Scan for the cell matching the given text and deliver its (x, y) coordinate at center. 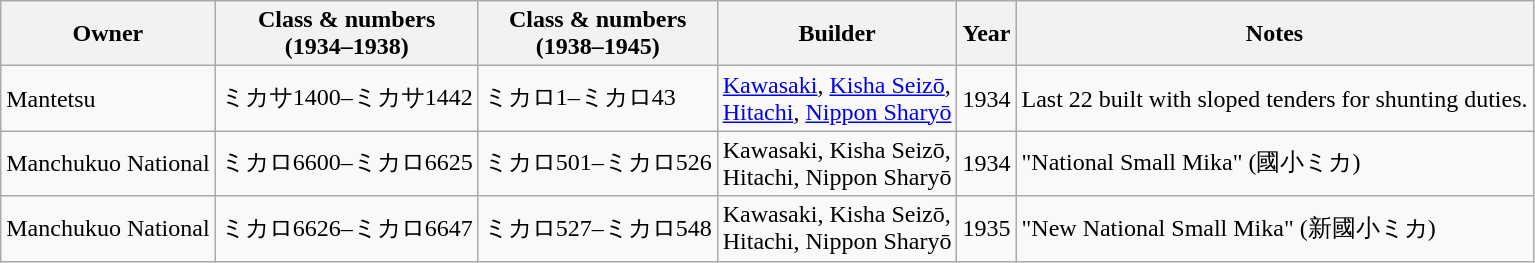
Last 22 built with sloped tenders for shunting duties. (1274, 98)
ミカロ6626–ミカロ6647 (346, 228)
ミカロ501–ミカロ526 (598, 164)
"National Small Mika" (國小ミカ) (1274, 164)
ミカロ527–ミカロ548 (598, 228)
"New National Small Mika" (新國小ミカ) (1274, 228)
Class & numbers(1934–1938) (346, 34)
Notes (1274, 34)
ミカサ1400–ミカサ1442 (346, 98)
Builder (837, 34)
Mantetsu (108, 98)
ミカロ1–ミカロ43 (598, 98)
Year (986, 34)
Class & numbers(1938–1945) (598, 34)
Owner (108, 34)
ミカロ6600–ミカロ6625 (346, 164)
1935 (986, 228)
